Locate the cell with the specified text and output its [x, y] center coordinate. 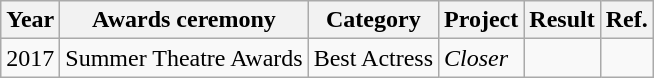
Best Actress [373, 58]
Result [562, 20]
2017 [30, 58]
Year [30, 20]
Project [482, 20]
Category [373, 20]
Summer Theatre Awards [184, 58]
Ref. [626, 20]
Closer [482, 58]
Awards ceremony [184, 20]
